Pinpoint the cell where the given text exists, returning its [x, y] midpoint coordinate. 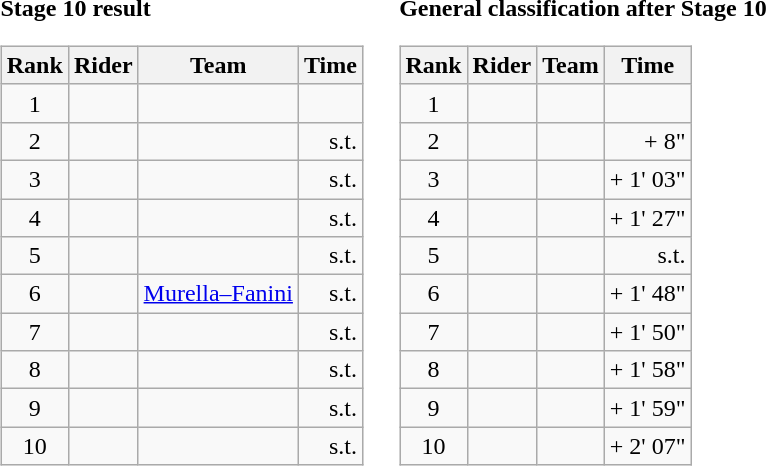
Murella–Fanini [218, 294]
+ 1' 50" [648, 332]
+ 1' 58" [648, 370]
+ 1' 48" [648, 294]
+ 1' 27" [648, 217]
+ 1' 59" [648, 408]
+ 8" [648, 141]
+ 2' 07" [648, 446]
+ 1' 03" [648, 179]
